Search for the cell housing the specified text and yield its [x, y] center coordinate. 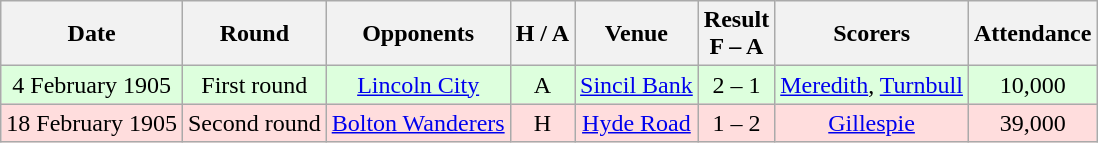
H / A [542, 34]
Date [92, 34]
Second round [254, 123]
Attendance [1032, 34]
2 – 1 [736, 85]
Hyde Road [637, 123]
H [542, 123]
1 – 2 [736, 123]
ResultF – A [736, 34]
4 February 1905 [92, 85]
A [542, 85]
10,000 [1032, 85]
Gillespie [872, 123]
Lincoln City [418, 85]
Scorers [872, 34]
Round [254, 34]
18 February 1905 [92, 123]
Opponents [418, 34]
Sincil Bank [637, 85]
Venue [637, 34]
First round [254, 85]
Meredith, Turnbull [872, 85]
39,000 [1032, 123]
Bolton Wanderers [418, 123]
